Extract the [X, Y] coordinate from the center of the cell holding the provided text.  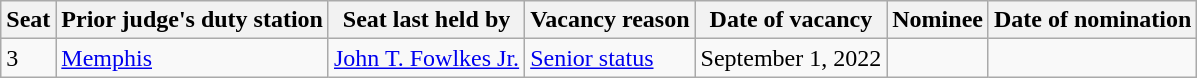
Seat [28, 20]
Nominee [938, 20]
Vacancy reason [610, 20]
Seat last held by [426, 20]
Senior status [610, 58]
Date of nomination [1092, 20]
Memphis [192, 58]
3 [28, 58]
Date of vacancy [791, 20]
Prior judge's duty station [192, 20]
September 1, 2022 [791, 58]
John T. Fowlkes Jr. [426, 58]
